Return the [x, y] coordinate for the center point of the cell that contains the specified text.  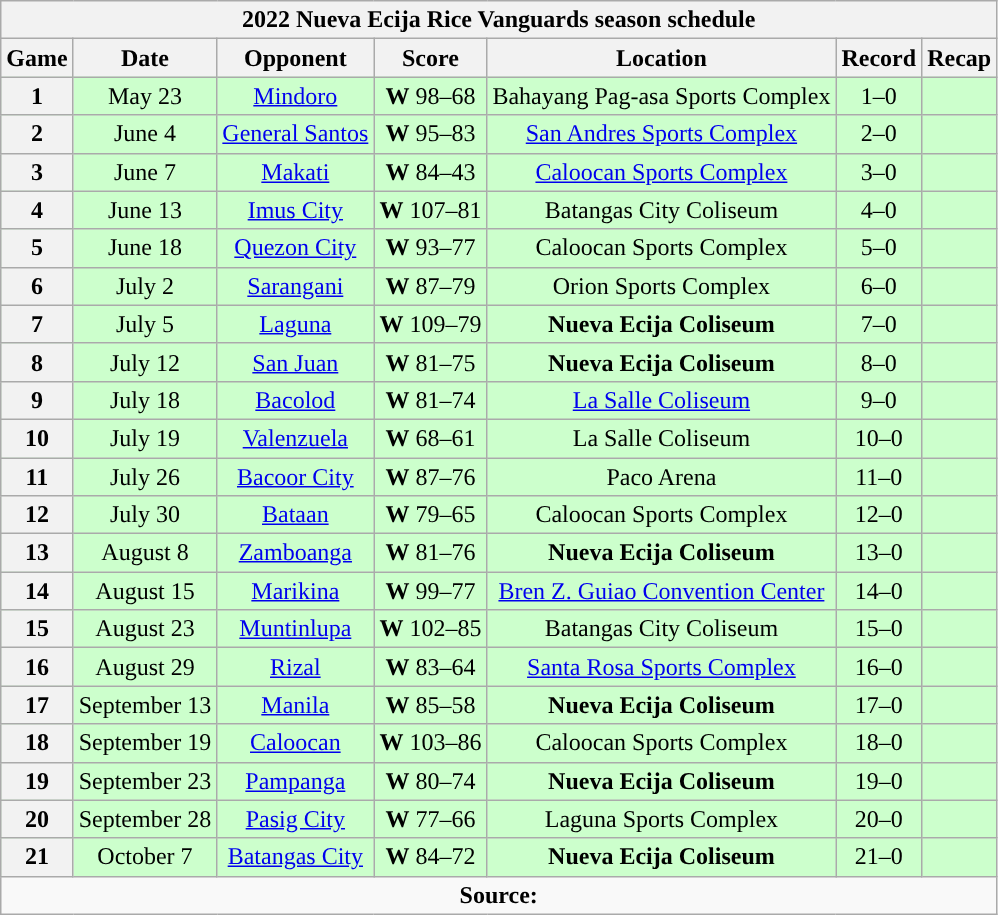
W 109–79 [430, 324]
August 15 [145, 591]
July 2 [145, 286]
Date [145, 58]
Sarangani [296, 286]
7 [37, 324]
W 102–85 [430, 629]
18–0 [879, 743]
1–0 [879, 96]
Orion Sports Complex [662, 286]
Pasig City [296, 819]
General Santos [296, 134]
11–0 [879, 477]
July 19 [145, 438]
4 [37, 210]
August 29 [145, 667]
Bacoor City [296, 477]
Laguna [296, 324]
2022 Nueva Ecija Rice Vanguards season schedule [499, 20]
8 [37, 362]
W 93–77 [430, 248]
San Juan [296, 362]
Santa Rosa Sports Complex [662, 667]
October 7 [145, 857]
4–0 [879, 210]
9 [37, 400]
June 4 [145, 134]
Makati [296, 172]
Location [662, 58]
3 [37, 172]
3–0 [879, 172]
12 [37, 515]
13–0 [879, 553]
Rizal [296, 667]
8–0 [879, 362]
August 8 [145, 553]
6–0 [879, 286]
Caloocan [296, 743]
7–0 [879, 324]
Pampanga [296, 781]
W 84–72 [430, 857]
W 103–86 [430, 743]
September 23 [145, 781]
Game [37, 58]
17 [37, 705]
20 [37, 819]
14 [37, 591]
5–0 [879, 248]
Mindoro [296, 96]
21–0 [879, 857]
W 81–74 [430, 400]
Zamboanga [296, 553]
2–0 [879, 134]
July 26 [145, 477]
W 85–58 [430, 705]
August 23 [145, 629]
W 80–74 [430, 781]
June 18 [145, 248]
July 18 [145, 400]
18 [37, 743]
June 7 [145, 172]
W 81–76 [430, 553]
Marikina [296, 591]
15 [37, 629]
9–0 [879, 400]
W 77–66 [430, 819]
W 107–81 [430, 210]
September 19 [145, 743]
W 99–77 [430, 591]
W 84–43 [430, 172]
Recap [960, 58]
Laguna Sports Complex [662, 819]
Record [879, 58]
5 [37, 248]
September 13 [145, 705]
Valenzuela [296, 438]
21 [37, 857]
14–0 [879, 591]
16 [37, 667]
W 98–68 [430, 96]
1 [37, 96]
Source: [499, 895]
W 68–61 [430, 438]
19 [37, 781]
10 [37, 438]
Score [430, 58]
6 [37, 286]
July 30 [145, 515]
Imus City [296, 210]
16–0 [879, 667]
W 83–64 [430, 667]
Muntinlupa [296, 629]
19–0 [879, 781]
W 95–83 [430, 134]
Manila [296, 705]
15–0 [879, 629]
W 79–65 [430, 515]
2 [37, 134]
10–0 [879, 438]
July 5 [145, 324]
Bren Z. Guiao Convention Center [662, 591]
Paco Arena [662, 477]
11 [37, 477]
12–0 [879, 515]
June 13 [145, 210]
September 28 [145, 819]
W 87–76 [430, 477]
W 81–75 [430, 362]
San Andres Sports Complex [662, 134]
May 23 [145, 96]
Bataan [296, 515]
Quezon City [296, 248]
W 87–79 [430, 286]
Bacolod [296, 400]
July 12 [145, 362]
Batangas City [296, 857]
Opponent [296, 58]
Bahayang Pag-asa Sports Complex [662, 96]
17–0 [879, 705]
13 [37, 553]
20–0 [879, 819]
